Locate the cell with the specified text and output its [X, Y] center coordinate. 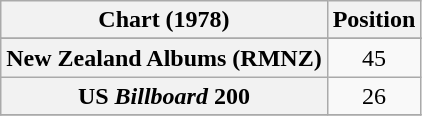
Position [374, 20]
45 [374, 58]
Chart (1978) [164, 20]
26 [374, 96]
US Billboard 200 [164, 96]
New Zealand Albums (RMNZ) [164, 58]
